Search for the cell housing the specified text and yield its [x, y] center coordinate. 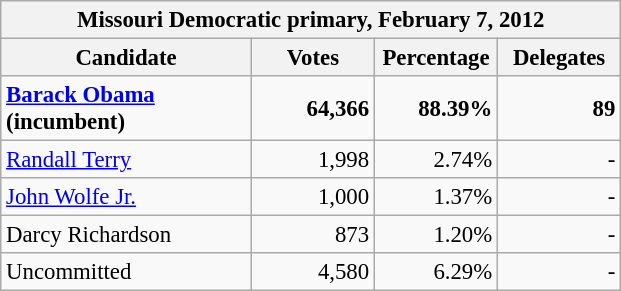
Percentage [436, 58]
89 [560, 108]
Votes [312, 58]
1,998 [312, 160]
1,000 [312, 197]
Randall Terry [126, 160]
873 [312, 235]
Candidate [126, 58]
1.20% [436, 235]
John Wolfe Jr. [126, 197]
Darcy Richardson [126, 235]
1.37% [436, 197]
64,366 [312, 108]
2.74% [436, 160]
Missouri Democratic primary, February 7, 2012 [311, 20]
Delegates [560, 58]
Barack Obama (incumbent) [126, 108]
88.39% [436, 108]
